For the text-containing cell, return its midpoint in (x, y) coordinate format. 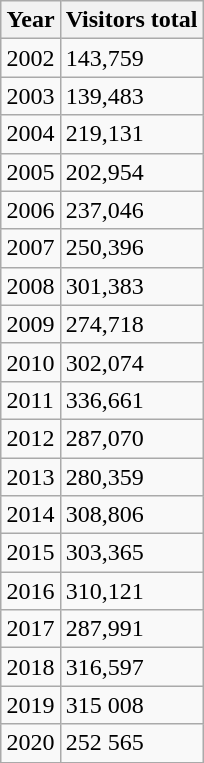
139,483 (132, 96)
2005 (30, 172)
310,121 (132, 591)
2015 (30, 553)
2019 (30, 705)
2016 (30, 591)
252 565 (132, 743)
2006 (30, 210)
287,070 (132, 438)
2020 (30, 743)
302,074 (132, 362)
2018 (30, 667)
2009 (30, 324)
2007 (30, 248)
Year (30, 20)
2008 (30, 286)
301,383 (132, 286)
2013 (30, 477)
237,046 (132, 210)
315 008 (132, 705)
2017 (30, 629)
336,661 (132, 400)
250,396 (132, 248)
308,806 (132, 515)
2003 (30, 96)
143,759 (132, 58)
287,991 (132, 629)
2011 (30, 400)
274,718 (132, 324)
316,597 (132, 667)
2014 (30, 515)
280,359 (132, 477)
2002 (30, 58)
2004 (30, 134)
2012 (30, 438)
Visitors total (132, 20)
2010 (30, 362)
303,365 (132, 553)
202,954 (132, 172)
219,131 (132, 134)
